Find where the given text appears and provide that cell's center as (x, y) coordinate. 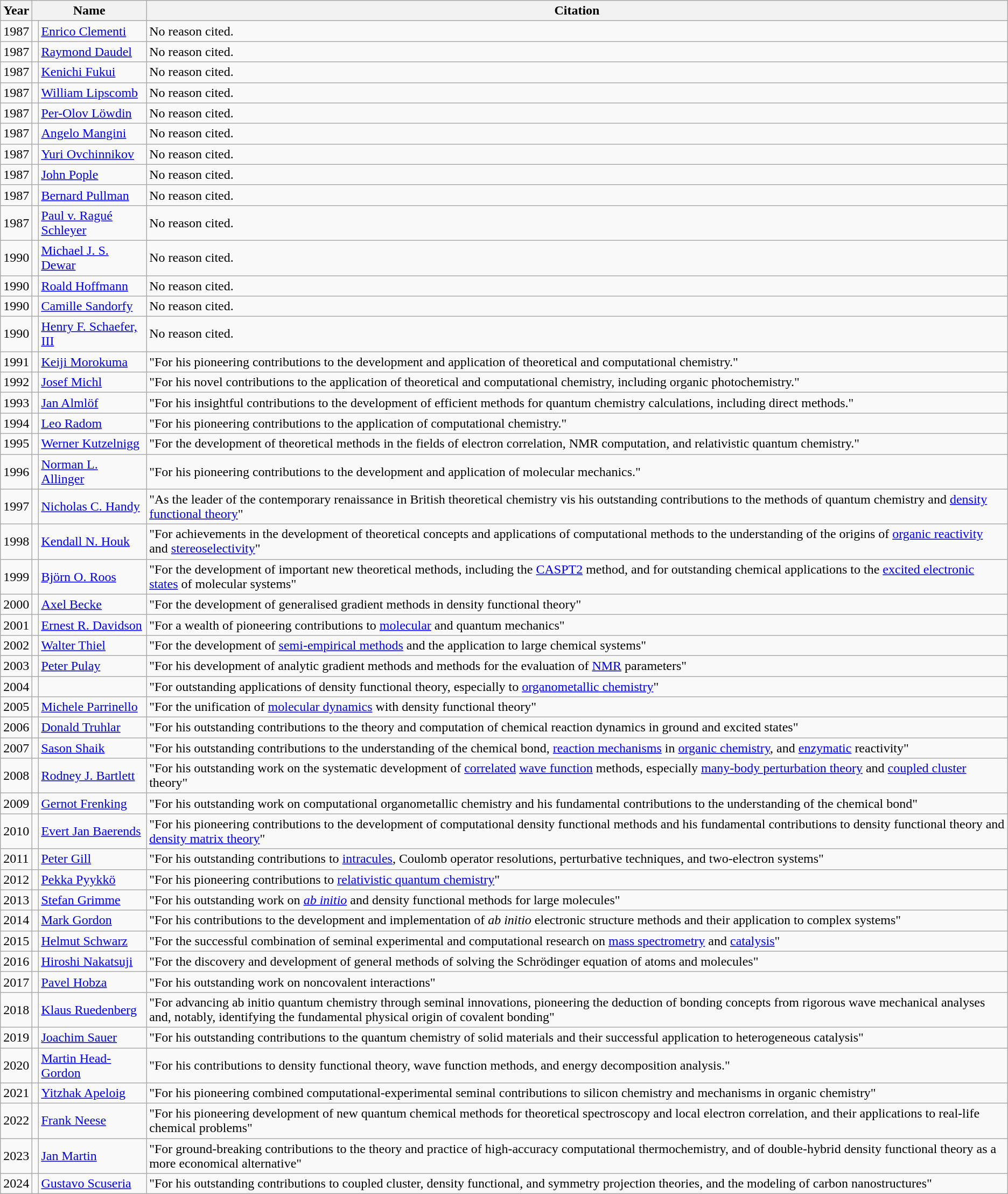
2023 (16, 1156)
Martin Head-Gordon (93, 1065)
"For his insightful contributions to the development of efficient methods for quantum chemistry calculations, including direct methods." (577, 403)
Klaus Ruedenberg (93, 1009)
2004 (16, 687)
"For his outstanding contributions to the understanding of the chemical bond, reaction mechanisms in organic chemistry, and enzymatic reactivity" (577, 748)
1996 (16, 472)
Raymond Daudel (93, 52)
John Pople (93, 174)
1991 (16, 362)
Kendall N. Houk (93, 542)
"For his outstanding work on computational organometallic chemistry and his fundamental contributions to the understanding of the chemical bond" (577, 804)
Leo Radom (93, 423)
Josef Michl (93, 382)
"For his novel contributions to the application of theoretical and computational chemistry, including organic photochemistry." (577, 382)
Camille Sandorfy (93, 306)
"For his outstanding contributions to intracules, Coulomb operator resolutions, perturbative techniques, and two-electron systems" (577, 859)
Mark Gordon (93, 920)
2012 (16, 879)
Bernard Pullman (93, 195)
2020 (16, 1065)
2011 (16, 859)
Pekka Pyykkö (93, 879)
2017 (16, 982)
2016 (16, 961)
1999 (16, 576)
Nicholas C. Handy (93, 506)
Yitzhak Apeloig (93, 1093)
2003 (16, 666)
Jan Martin (93, 1156)
1992 (16, 382)
William Lipscomb (93, 93)
Walter Thiel (93, 645)
2013 (16, 900)
Helmut Schwarz (93, 941)
Paul v. Ragué Schleyer (93, 223)
Sason Shaik (93, 748)
1997 (16, 506)
Peter Pulay (93, 666)
"For his pioneering combined computational-experimental seminal contributions to silicon chemistry and mechanisms in organic chemistry" (577, 1093)
Pavel Hobza (93, 982)
"For his development of analytic gradient methods and methods for the evaluation of NMR parameters" (577, 666)
"For outstanding applications of density functional theory, especially to organometallic chemistry" (577, 687)
Henry F. Schaefer, III (93, 334)
"For his pioneering contributions to the development and application of theoretical and computational chemistry." (577, 362)
"For his pioneering contributions to relativistic quantum chemistry" (577, 879)
Enrico Clementi (93, 31)
"For the discovery and development of general methods of solving the Schrödinger equation of atoms and molecules" (577, 961)
Donald Truhlar (93, 728)
1993 (16, 403)
2000 (16, 604)
2024 (16, 1184)
2014 (16, 920)
"For his outstanding work on ab initio and density functional methods for large molecules" (577, 900)
Per-Olov Löwdin (93, 113)
"For the development of semi-empirical methods and the application to large chemical systems" (577, 645)
Ernest R. Davidson (93, 625)
2009 (16, 804)
2022 (16, 1121)
2002 (16, 645)
Joachim Sauer (93, 1037)
2018 (16, 1009)
Gustavo Scuseria (93, 1184)
2021 (16, 1093)
Year (16, 11)
2006 (16, 728)
Citation (577, 11)
"For the development of generalised gradient methods in density functional theory" (577, 604)
2008 (16, 776)
"For his outstanding work on noncovalent interactions" (577, 982)
Roald Hoffmann (93, 286)
"For his outstanding contributions to the quantum chemistry of solid materials and their successful application to heterogeneous catalysis" (577, 1037)
Michael J. S. Dewar (93, 257)
Peter Gill (93, 859)
"For the development of theoretical methods in the fields of electron correlation, NMR computation, and relativistic quantum chemistry." (577, 444)
"For the successful combination of seminal experimental and computational research on mass spectrometry and catalysis" (577, 941)
Michele Parrinello (93, 707)
"For his contributions to the development and implementation of ab initio electronic structure methods and their application to complex systems" (577, 920)
Jan Almlöf (93, 403)
Hiroshi Nakatsuji (93, 961)
Kenichi Fukui (93, 72)
Werner Kutzelnigg (93, 444)
2005 (16, 707)
Frank Neese (93, 1121)
"For his outstanding contributions to the theory and computation of chemical reaction dynamics in ground and excited states" (577, 728)
1998 (16, 542)
Yuri Ovchinnikov (93, 154)
"For the unification of molecular dynamics with density functional theory" (577, 707)
Axel Becke (93, 604)
1994 (16, 423)
Keiji Morokuma (93, 362)
Björn O. Roos (93, 576)
2001 (16, 625)
"For a wealth of pioneering contributions to molecular and quantum mechanics" (577, 625)
"For his pioneering contributions to the development and application of molecular mechanics." (577, 472)
2015 (16, 941)
"For his pioneering contributions to the application of computational chemistry." (577, 423)
1995 (16, 444)
2010 (16, 832)
Rodney J. Bartlett (93, 776)
2019 (16, 1037)
Norman L. Allinger (93, 472)
2007 (16, 748)
Angelo Mangini (93, 134)
Stefan Grimme (93, 900)
Gernot Frenking (93, 804)
Name (89, 11)
"For his contributions to density functional theory, wave function methods, and energy decomposition analysis." (577, 1065)
Evert Jan Baerends (93, 832)
